Capture the cell that displays the provided text and extract its (X, Y) central coordinate. 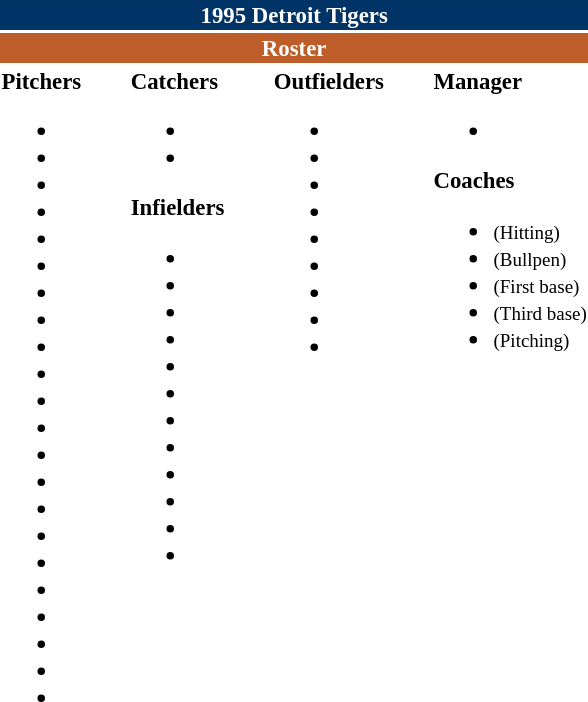
1995 Detroit Tigers (294, 15)
Roster (294, 48)
